Return the (x, y) coordinate for the center point of the cell that contains the specified text.  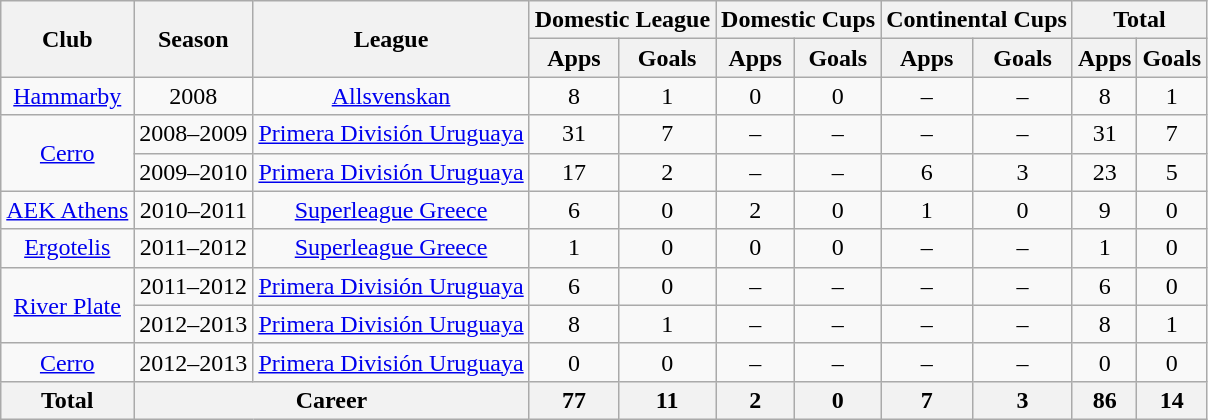
2008–2009 (194, 134)
Season (194, 39)
77 (574, 400)
League (391, 39)
AEK Athens (68, 210)
2009–2010 (194, 172)
Domestic League (622, 20)
Ergotelis (68, 248)
Hammarby (68, 96)
2008 (194, 96)
23 (1104, 172)
Career (332, 400)
2010–2011 (194, 210)
Continental Cups (977, 20)
River Plate (68, 305)
14 (1172, 400)
9 (1104, 210)
Domestic Cups (798, 20)
5 (1172, 172)
11 (668, 400)
Allsvenskan (391, 96)
86 (1104, 400)
17 (574, 172)
Club (68, 39)
